Locate the cell with the specified text and output its [X, Y] center coordinate. 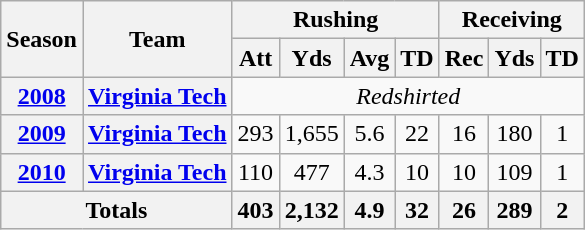
26 [464, 210]
2 [562, 210]
2,132 [312, 210]
2010 [42, 172]
110 [256, 172]
32 [417, 210]
Redshirted [408, 96]
2009 [42, 134]
Att [256, 58]
2008 [42, 96]
180 [514, 134]
1,655 [312, 134]
109 [514, 172]
Receiving [512, 20]
477 [312, 172]
Rushing [336, 20]
289 [514, 210]
Avg [370, 58]
4.9 [370, 210]
Rec [464, 58]
403 [256, 210]
293 [256, 134]
4.3 [370, 172]
16 [464, 134]
Totals [116, 210]
22 [417, 134]
5.6 [370, 134]
Season [42, 39]
Team [157, 39]
